Return [X, Y] of the center of cell containing provided text 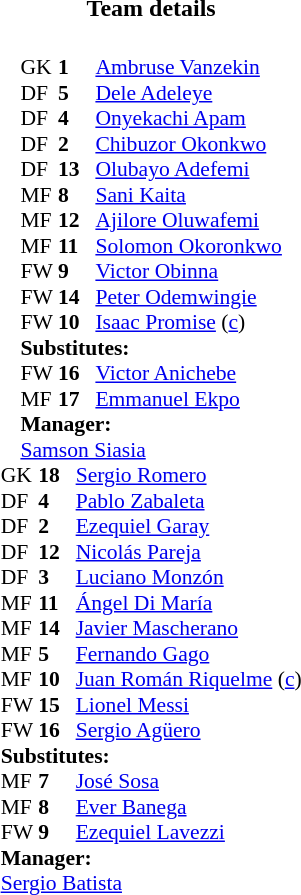
15 [57, 705]
Ambruse Vanzekin [188, 67]
Isaac Promise (c) [188, 323]
Substitutes: [150, 348]
Solomon Okoronkwo [188, 246]
Victor Obinna [188, 271]
Emmanuel Ekpo [188, 399]
Sani Kaita [188, 195]
Samson Siasia [150, 450]
Manager: [150, 425]
Dele Adeleye [188, 93]
18 [57, 475]
Onyekachi Apam [188, 119]
13 [77, 169]
Chibuzor Okonkwo [188, 144]
Victor Anichebe [188, 373]
17 [77, 399]
3 [57, 577]
Olubayo Adefemi [188, 169]
Ajilore Oluwafemi [188, 221]
Peter Odemwingie [188, 297]
7 [57, 781]
1 [77, 67]
